Detect which cell encompasses the target text, then output its [x, y] center coordinate. 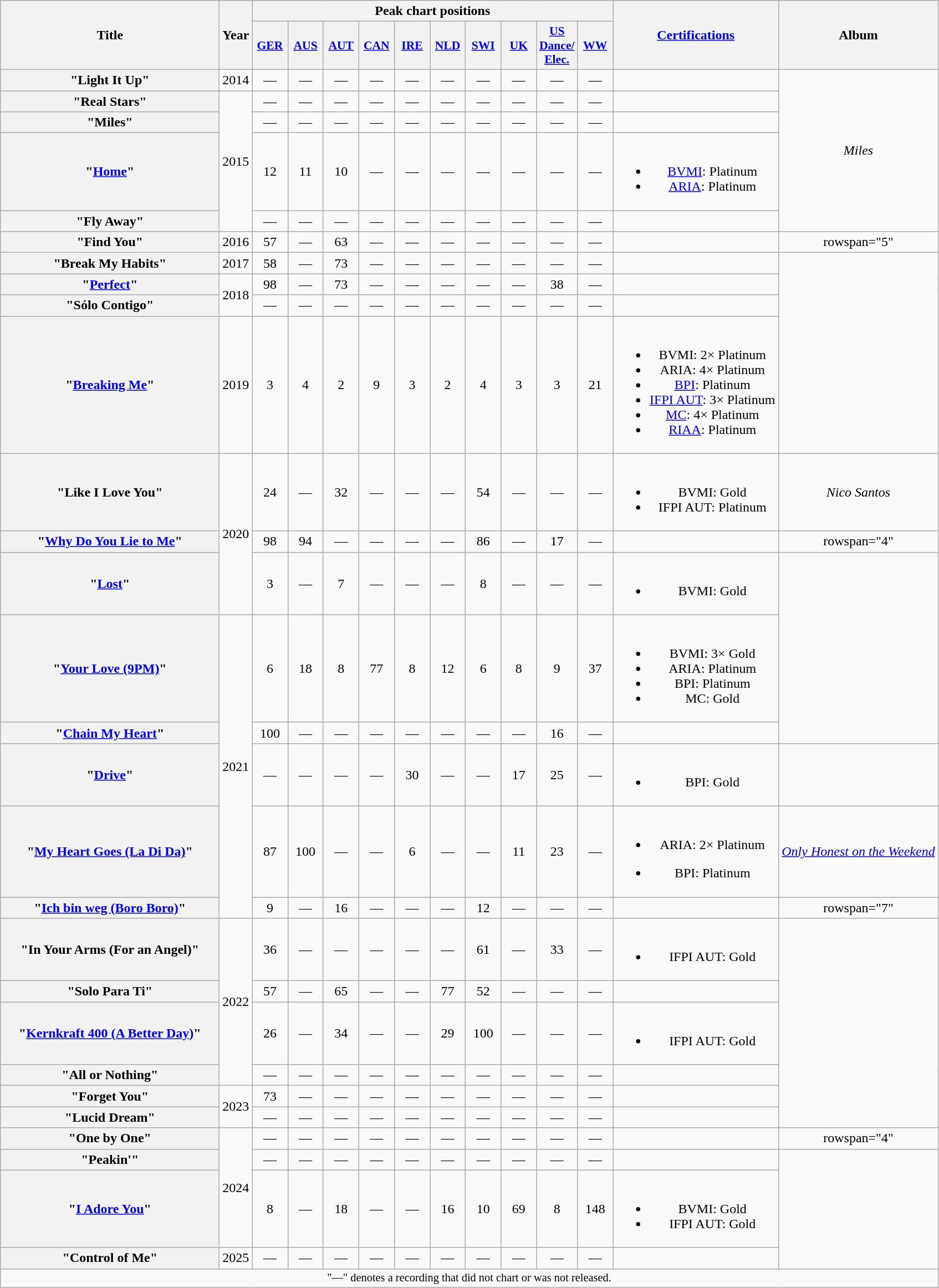
BVMI: PlatinumARIA: Platinum [696, 172]
"Lost" [110, 583]
rowspan="7" [858, 907]
"Chain My Heart" [110, 733]
"I Adore You" [110, 1209]
2023 [236, 1107]
94 [305, 541]
38 [557, 284]
"Peakin'" [110, 1159]
UK [519, 45]
24 [270, 492]
2019 [236, 385]
"Drive" [110, 775]
Peak chart positions [432, 11]
SWI [483, 45]
"Sólo Contigo" [110, 305]
52 [483, 991]
"Light It Up" [110, 80]
65 [341, 991]
7 [341, 583]
CAN [376, 45]
Miles [858, 150]
AUS [305, 45]
"Control of Me" [110, 1258]
29 [448, 1033]
"My Heart Goes (La Di Da)" [110, 851]
33 [557, 950]
WW [595, 45]
37 [595, 668]
"One by One" [110, 1138]
25 [557, 775]
26 [270, 1033]
2014 [236, 80]
63 [341, 242]
BVMI: GoldIFPI AUT: Platinum [696, 492]
"Like I Love You" [110, 492]
"All or Nothing" [110, 1075]
32 [341, 492]
"Why Do You Lie to Me" [110, 541]
2017 [236, 263]
ARIA: 2× PlatinumBPI: Platinum [696, 851]
30 [412, 775]
"—" denotes a recording that did not chart or was not released. [469, 1278]
AUT [341, 45]
2015 [236, 161]
"Breaking Me" [110, 385]
34 [341, 1033]
69 [519, 1209]
"Forget You" [110, 1096]
"Kernkraft 400 (A Better Day)" [110, 1033]
Title [110, 35]
2018 [236, 295]
2020 [236, 534]
BVMI: Gold [696, 583]
"Lucid Dream" [110, 1117]
61 [483, 950]
GER [270, 45]
2016 [236, 242]
Album [858, 35]
"Perfect" [110, 284]
"Find You" [110, 242]
86 [483, 541]
87 [270, 851]
2024 [236, 1188]
"Your Love (9PM)" [110, 668]
"In Your Arms (For an Angel)" [110, 950]
58 [270, 263]
rowspan="5" [858, 242]
36 [270, 950]
Year [236, 35]
"Ich bin weg (Boro Boro)" [110, 907]
Nico Santos [858, 492]
IRE [412, 45]
"Solo Para Ti" [110, 991]
BVMI: GoldIFPI AUT: Gold [696, 1209]
BVMI: 2× PlatinumARIA: 4× PlatinumBPI: PlatinumIFPI AUT: 3× PlatinumMC: 4× PlatinumRIAA: Platinum [696, 385]
"Fly Away" [110, 221]
2022 [236, 1002]
Only Honest on the Weekend [858, 851]
23 [557, 851]
"Break My Habits" [110, 263]
148 [595, 1209]
54 [483, 492]
NLD [448, 45]
"Miles" [110, 122]
2025 [236, 1258]
USDance/Elec. [557, 45]
"Real Stars" [110, 101]
BVMI: 3× GoldARIA: PlatinumBPI: PlatinumMC: Gold [696, 668]
2021 [236, 766]
BPI: Gold [696, 775]
21 [595, 385]
Certifications [696, 35]
"Home" [110, 172]
